Detect which cell encompasses the target text, then output its [x, y] center coordinate. 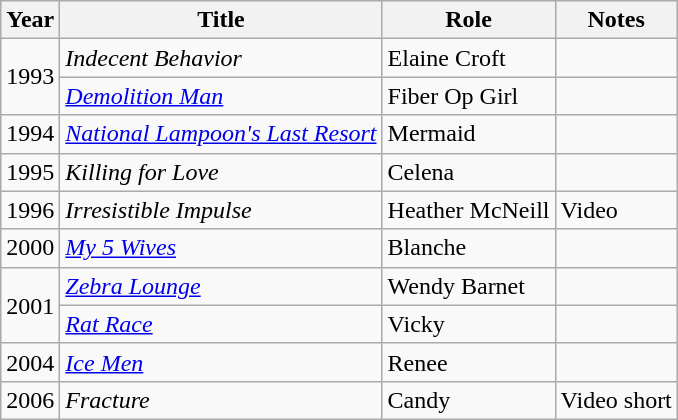
2000 [30, 248]
2004 [30, 362]
1994 [30, 134]
1993 [30, 77]
National Lampoon's Last Resort [221, 134]
Demolition Man [221, 96]
Role [468, 20]
1995 [30, 172]
Notes [616, 20]
2001 [30, 305]
Video [616, 210]
Elaine Croft [468, 58]
Rat Race [221, 324]
My 5 Wives [221, 248]
Year [30, 20]
Title [221, 20]
Fiber Op Girl [468, 96]
1996 [30, 210]
Heather McNeill [468, 210]
Irresistible Impulse [221, 210]
Renee [468, 362]
Zebra Lounge [221, 286]
Candy [468, 400]
2006 [30, 400]
Wendy Barnet [468, 286]
Fracture [221, 400]
Video short [616, 400]
Ice Men [221, 362]
Blanche [468, 248]
Vicky [468, 324]
Indecent Behavior [221, 58]
Celena [468, 172]
Killing for Love [221, 172]
Mermaid [468, 134]
